For the text-containing cell, return its midpoint in [X, Y] coordinate format. 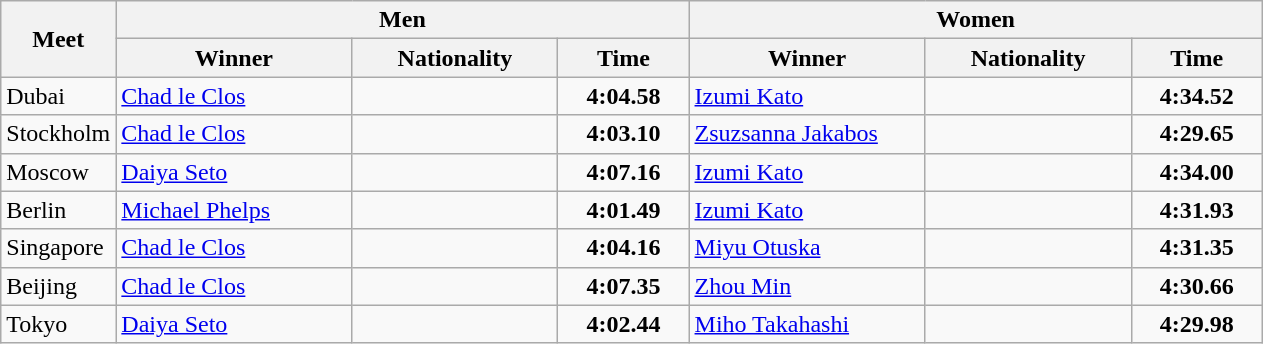
Miho Takahashi [807, 324]
Dubai [58, 96]
4:31.93 [1196, 210]
4:03.10 [624, 134]
4:04.58 [624, 96]
4:07.16 [624, 172]
4:34.00 [1196, 172]
4:34.52 [1196, 96]
Moscow [58, 172]
Men [402, 20]
Michael Phelps [234, 210]
Miyu Otuska [807, 248]
4:29.65 [1196, 134]
4:29.98 [1196, 324]
Stockholm [58, 134]
Berlin [58, 210]
4:07.35 [624, 286]
Beijing [58, 286]
Singapore [58, 248]
Tokyo [58, 324]
4:30.66 [1196, 286]
Meet [58, 39]
Zsuzsanna Jakabos [807, 134]
4:02.44 [624, 324]
4:01.49 [624, 210]
Women [976, 20]
4:04.16 [624, 248]
4:31.35 [1196, 248]
Zhou Min [807, 286]
